Pinpoint the cell where the given text exists, returning its [x, y] midpoint coordinate. 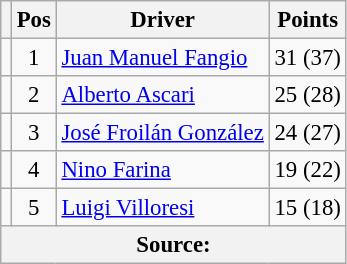
Luigi Villoresi [162, 208]
Juan Manuel Fangio [162, 58]
José Froilán González [162, 133]
Driver [162, 20]
15 (18) [308, 208]
19 (22) [308, 170]
Pos [34, 20]
24 (27) [308, 133]
2 [34, 95]
25 (28) [308, 95]
Source: [174, 245]
Points [308, 20]
5 [34, 208]
Nino Farina [162, 170]
31 (37) [308, 58]
4 [34, 170]
Alberto Ascari [162, 95]
1 [34, 58]
3 [34, 133]
